Search for the cell housing the specified text and yield its [x, y] center coordinate. 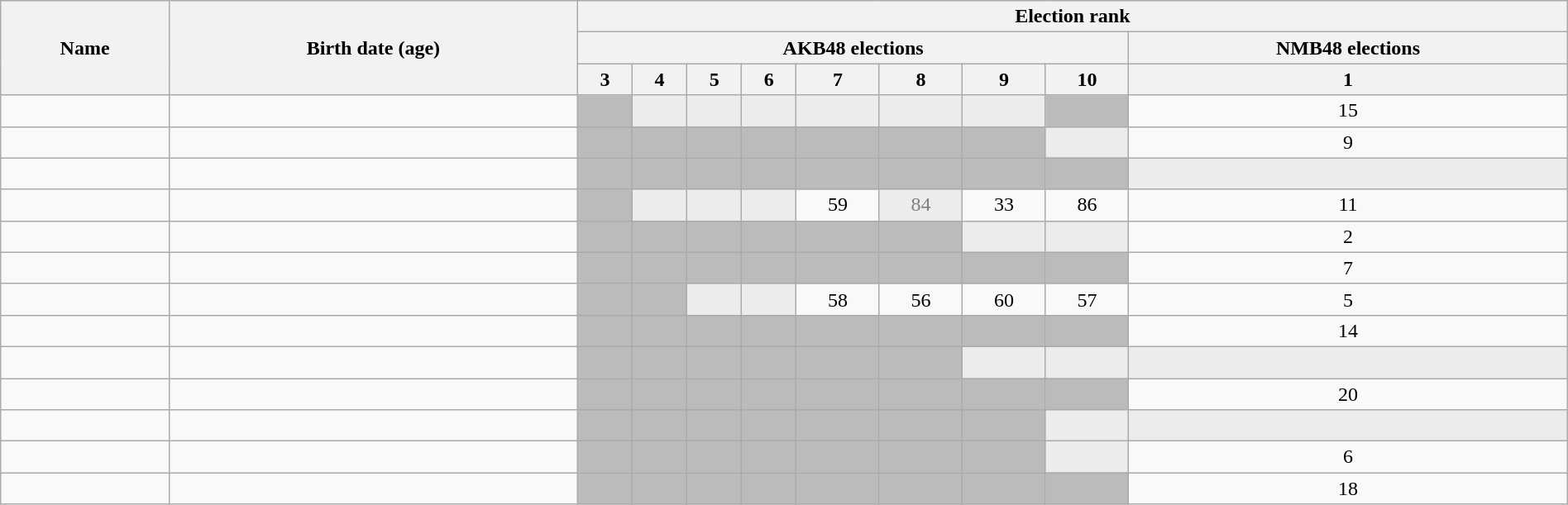
58 [838, 299]
15 [1348, 111]
33 [1004, 205]
14 [1348, 331]
Birth date (age) [373, 48]
59 [838, 205]
18 [1348, 488]
60 [1004, 299]
AKB48 elections [853, 48]
Name [85, 48]
Election rank [1072, 17]
4 [660, 79]
20 [1348, 394]
84 [920, 205]
57 [1087, 299]
56 [920, 299]
10 [1087, 79]
3 [605, 79]
86 [1087, 205]
1 [1348, 79]
11 [1348, 205]
NMB48 elections [1348, 48]
2 [1348, 236]
8 [920, 79]
